Locate the cell with the specified text and output its [x, y] center coordinate. 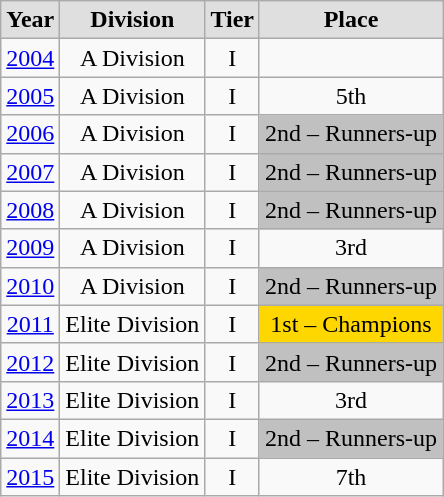
2014 [30, 438]
2007 [30, 172]
2005 [30, 96]
Division [132, 20]
2013 [30, 400]
2009 [30, 248]
7th [350, 477]
2015 [30, 477]
2010 [30, 286]
2012 [30, 362]
Place [350, 20]
2006 [30, 134]
2008 [30, 210]
Year [30, 20]
Tier [232, 20]
1st – Champions [350, 324]
2011 [30, 324]
5th [350, 96]
2004 [30, 58]
